Detect which cell encompasses the target text, then output its (X, Y) center coordinate. 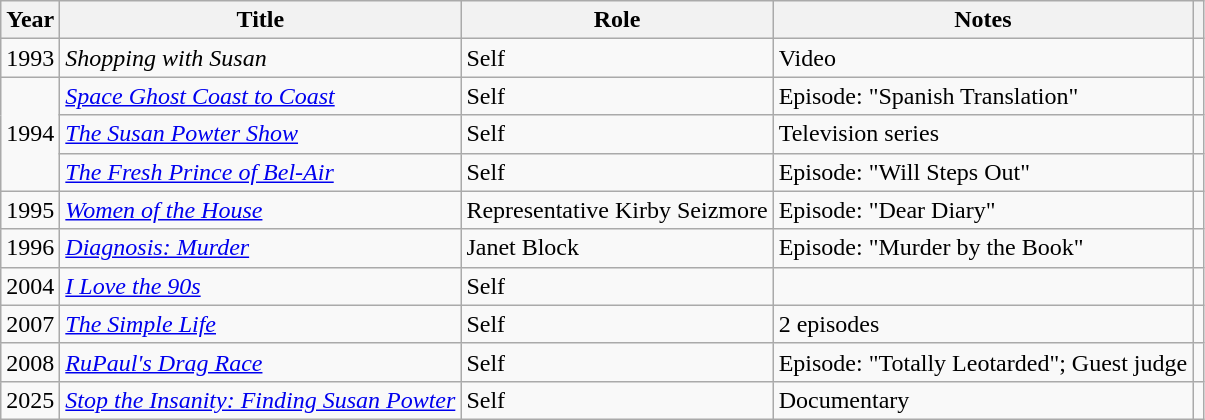
Diagnosis: Murder (260, 248)
Episode: "Dear Diary" (983, 210)
Women of the House (260, 210)
Representative Kirby Seizmore (617, 210)
1995 (30, 210)
RuPaul's Drag Race (260, 362)
1993 (30, 58)
Janet Block (617, 248)
Television series (983, 134)
Documentary (983, 400)
1996 (30, 248)
The Susan Powter Show (260, 134)
Role (617, 20)
2008 (30, 362)
Space Ghost Coast to Coast (260, 96)
The Fresh Prince of Bel-Air (260, 172)
Year (30, 20)
2 episodes (983, 324)
Episode: "Murder by the Book" (983, 248)
Shopping with Susan (260, 58)
Title (260, 20)
Episode: "Spanish Translation" (983, 96)
Episode: "Will Steps Out" (983, 172)
Stop the Insanity: Finding Susan Powter (260, 400)
Video (983, 58)
I Love the 90s (260, 286)
Episode: "Totally Leotarded"; Guest judge (983, 362)
1994 (30, 134)
Notes (983, 20)
2007 (30, 324)
2025 (30, 400)
2004 (30, 286)
The Simple Life (260, 324)
